From the cell containing the given text, extract its center point as [x, y] coordinate. 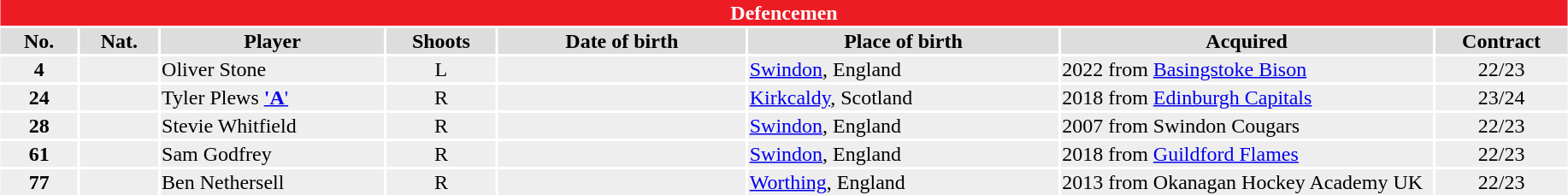
24 [39, 97]
Defencemen [783, 13]
Stevie Whitfield [273, 126]
23/24 [1501, 97]
2013 from Okanagan Hockey Academy UK [1247, 182]
Contract [1501, 41]
28 [39, 126]
Nat. [120, 41]
No. [39, 41]
2018 from Guildford Flames [1247, 154]
Place of birth [903, 41]
61 [39, 154]
2018 from Edinburgh Capitals [1247, 97]
Acquired [1247, 41]
Worthing, England [903, 182]
2007 from Swindon Cougars [1247, 126]
Tyler Plews 'A' [273, 97]
4 [39, 69]
Date of birth [622, 41]
Player [273, 41]
Kirkcaldy, Scotland [903, 97]
L [441, 69]
Oliver Stone [273, 69]
2022 from Basingstoke Bison [1247, 69]
Sam Godfrey [273, 154]
Ben Nethersell [273, 182]
Shoots [441, 41]
77 [39, 182]
